Find where the given text appears and provide that cell's center as [X, Y] coordinate. 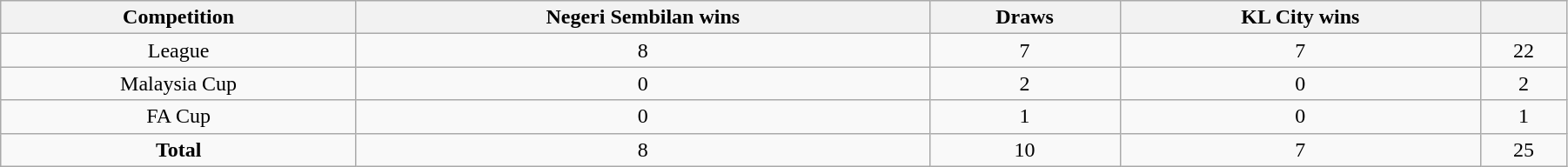
22 [1524, 50]
Competition [179, 17]
League [179, 50]
Malaysia Cup [179, 83]
25 [1524, 150]
Total [179, 150]
Negeri Sembilan wins [642, 17]
FA Cup [179, 117]
Draws [1025, 17]
KL City wins [1300, 17]
10 [1025, 150]
